Provide the (x, y) coordinate of the cell's center where the given text is located.  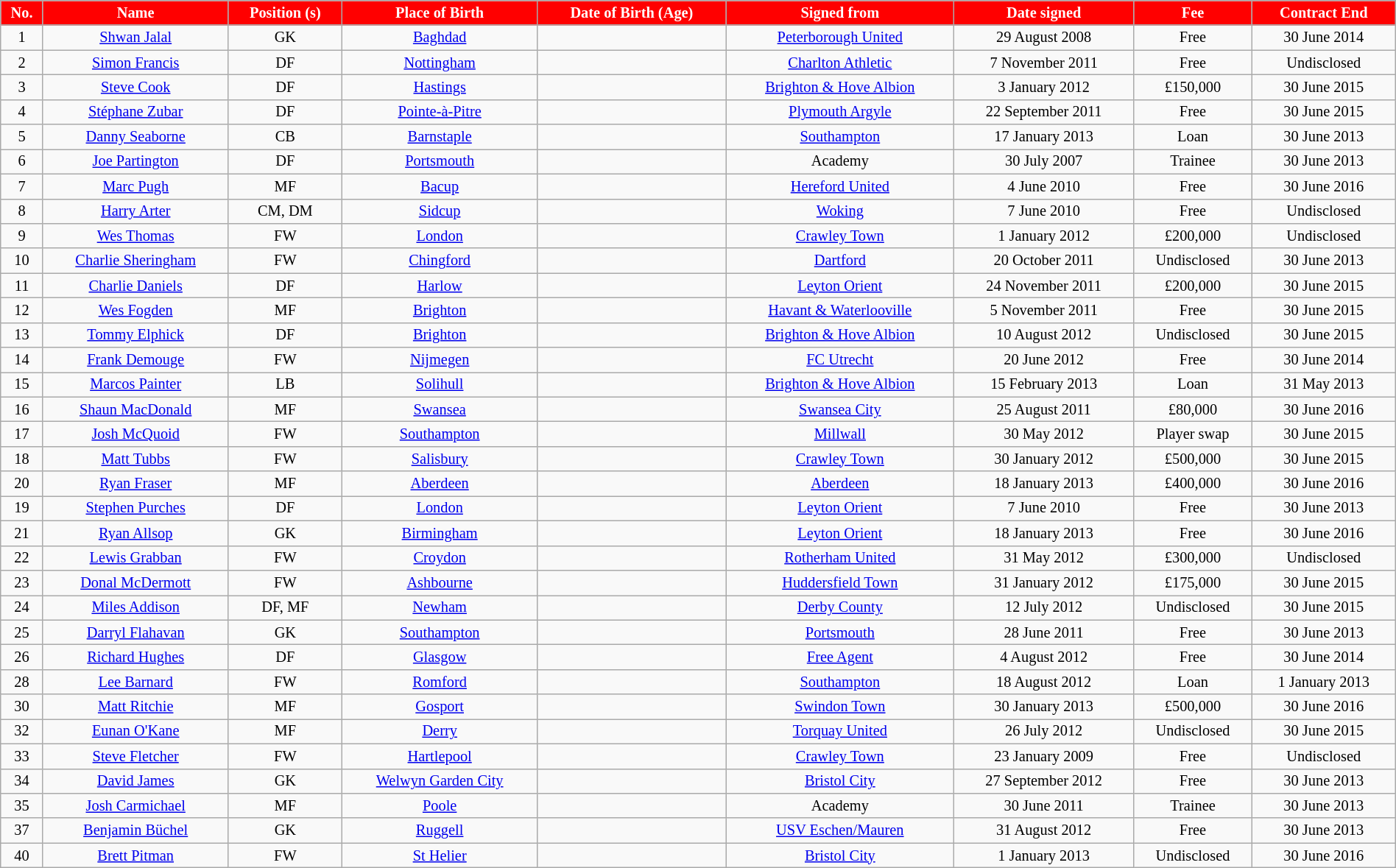
Derry (440, 731)
31 May 2012 (1043, 558)
LB (286, 384)
17 (22, 434)
Benjamin Büchel (135, 830)
Name (135, 13)
Stéphane Zubar (135, 112)
£400,000 (1193, 484)
Bacup (440, 186)
30 May 2012 (1043, 434)
Darryl Flahavan (135, 632)
Lee Barnard (135, 682)
Derby County (839, 607)
19 (22, 508)
1 January 2012 (1043, 236)
30 July 2007 (1043, 161)
Harry Arter (135, 211)
David James (135, 781)
11 (22, 286)
Nottingham (440, 63)
Marcos Painter (135, 384)
12 (22, 310)
30 January 2012 (1043, 459)
Tommy Elphick (135, 335)
Steve Cook (135, 87)
Poole (440, 805)
Josh Carmichael (135, 805)
34 (22, 781)
Place of Birth (440, 13)
FC Utrecht (839, 360)
26 (22, 657)
4 (22, 112)
Welwyn Garden City (440, 781)
Date of Birth (Age) (632, 13)
St Helier (440, 855)
2 (22, 63)
30 (22, 707)
23 January 2009 (1043, 756)
No. (22, 13)
Swindon Town (839, 707)
18 August 2012 (1043, 682)
Frank Demouge (135, 360)
Salisbury (440, 459)
Charlton Athletic (839, 63)
Donal McDermott (135, 582)
Date signed (1043, 13)
Ashbourne (440, 582)
16 (22, 409)
17 January 2013 (1043, 137)
23 (22, 582)
33 (22, 756)
Havant & Waterlooville (839, 310)
Position (s) (286, 13)
Swansea (440, 409)
Eunan O'Kane (135, 731)
Croydon (440, 558)
15 February 2013 (1043, 384)
25 (22, 632)
27 September 2012 (1043, 781)
£150,000 (1193, 87)
4 August 2012 (1043, 657)
Rotherham United (839, 558)
20 June 2012 (1043, 360)
£80,000 (1193, 409)
Signed from (839, 13)
31 August 2012 (1043, 830)
Stephen Purches (135, 508)
30 January 2013 (1043, 707)
Glasgow (440, 657)
Matt Ritchie (135, 707)
Chingford (440, 261)
7 (22, 186)
Steve Fletcher (135, 756)
Simon Francis (135, 63)
31 May 2013 (1324, 384)
4 June 2010 (1043, 186)
6 (22, 161)
Harlow (440, 286)
Shaun MacDonald (135, 409)
10 (22, 261)
8 (22, 211)
Dartford (839, 261)
9 (22, 236)
18 (22, 459)
28 (22, 682)
Newham (440, 607)
Sidcup (440, 211)
14 (22, 360)
32 (22, 731)
Romford (440, 682)
5 November 2011 (1043, 310)
Charlie Daniels (135, 286)
Nijmegen (440, 360)
13 (22, 335)
3 (22, 87)
22 September 2011 (1043, 112)
Hastings (440, 87)
40 (22, 855)
20 (22, 484)
3 January 2012 (1043, 87)
7 November 2011 (1043, 63)
31 January 2012 (1043, 582)
Lewis Grabban (135, 558)
USV Eschen/Mauren (839, 830)
22 (22, 558)
CM, DM (286, 211)
Plymouth Argyle (839, 112)
Richard Hughes (135, 657)
25 August 2011 (1043, 409)
10 August 2012 (1043, 335)
£175,000 (1193, 582)
Free Agent (839, 657)
Woking (839, 211)
Ruggell (440, 830)
Shwan Jalal (135, 38)
12 July 2012 (1043, 607)
Fee (1193, 13)
30 June 2011 (1043, 805)
Josh McQuoid (135, 434)
DF, MF (286, 607)
Pointe-à-Pitre (440, 112)
Huddersfield Town (839, 582)
Player swap (1193, 434)
Wes Fogden (135, 310)
Millwall (839, 434)
£300,000 (1193, 558)
Peterborough United (839, 38)
1 (22, 38)
Torquay United (839, 731)
Gosport (440, 707)
20 October 2011 (1043, 261)
Birmingham (440, 533)
Contract End (1324, 13)
15 (22, 384)
Baghdad (440, 38)
CB (286, 137)
Danny Seaborne (135, 137)
24 (22, 607)
29 August 2008 (1043, 38)
Brett Pitman (135, 855)
24 November 2011 (1043, 286)
Hereford United (839, 186)
Hartlepool (440, 756)
5 (22, 137)
Miles Addison (135, 607)
Ryan Fraser (135, 484)
Joe Partington (135, 161)
Wes Thomas (135, 236)
Solihull (440, 384)
Ryan Allsop (135, 533)
Swansea City (839, 409)
Charlie Sheringham (135, 261)
Barnstaple (440, 137)
28 June 2011 (1043, 632)
Marc Pugh (135, 186)
Matt Tubbs (135, 459)
26 July 2012 (1043, 731)
21 (22, 533)
35 (22, 805)
37 (22, 830)
